Return the (X, Y) coordinate for the center point of the cell that contains the specified text.  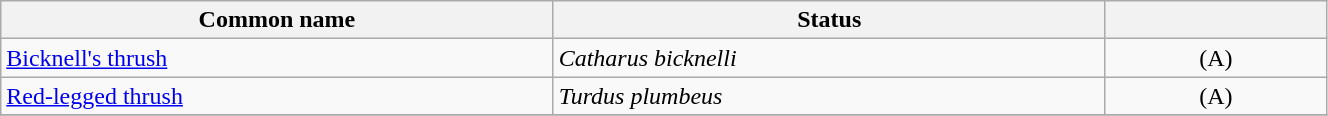
Catharus bicknelli (829, 58)
Common name (277, 20)
Red-legged thrush (277, 96)
Bicknell's thrush (277, 58)
Status (829, 20)
Turdus plumbeus (829, 96)
